Locate the cell with the specified text and output its [x, y] center coordinate. 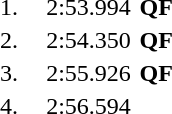
2:54.350 [88, 40]
2:55.926 [88, 73]
